Identify which cell holds the provided text, then report its (X, Y) central coordinate. 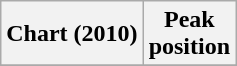
Chart (2010) (72, 34)
Peakposition (189, 34)
